From the cell containing the given text, extract its center point as [X, Y] coordinate. 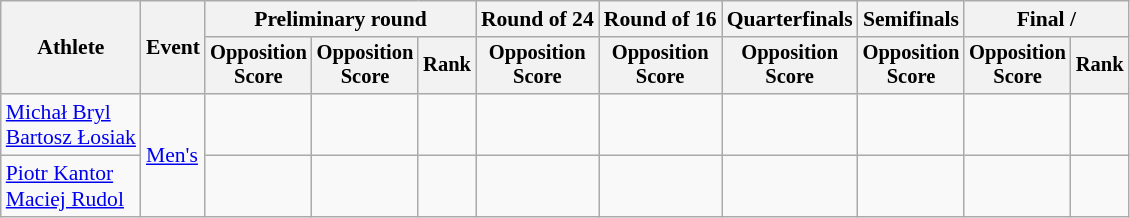
Preliminary round [340, 19]
Final / [1046, 19]
Event [173, 48]
Piotr KantorMaciej Rudol [71, 186]
Semifinals [912, 19]
Michał BrylBartosz Łosiak [71, 124]
Round of 24 [538, 19]
Round of 16 [660, 19]
Men's [173, 155]
Quarterfinals [790, 19]
Athlete [71, 48]
